Locate the cell with the specified text and output its (X, Y) center coordinate. 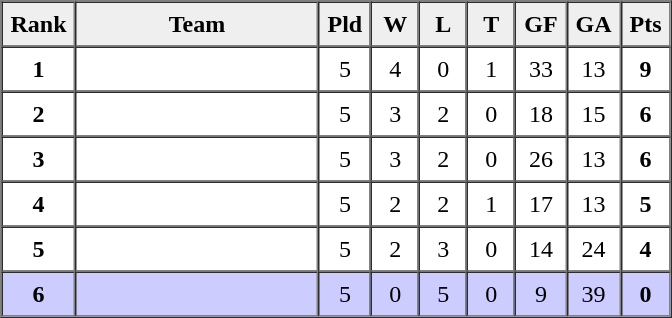
24 (594, 248)
Pts (646, 24)
T (491, 24)
39 (594, 294)
L (443, 24)
W (395, 24)
33 (540, 68)
14 (540, 248)
Team (198, 24)
Pld (346, 24)
26 (540, 158)
18 (540, 114)
GA (594, 24)
17 (540, 204)
GF (540, 24)
Rank (39, 24)
15 (594, 114)
